Return (x, y) of the center of cell containing provided text 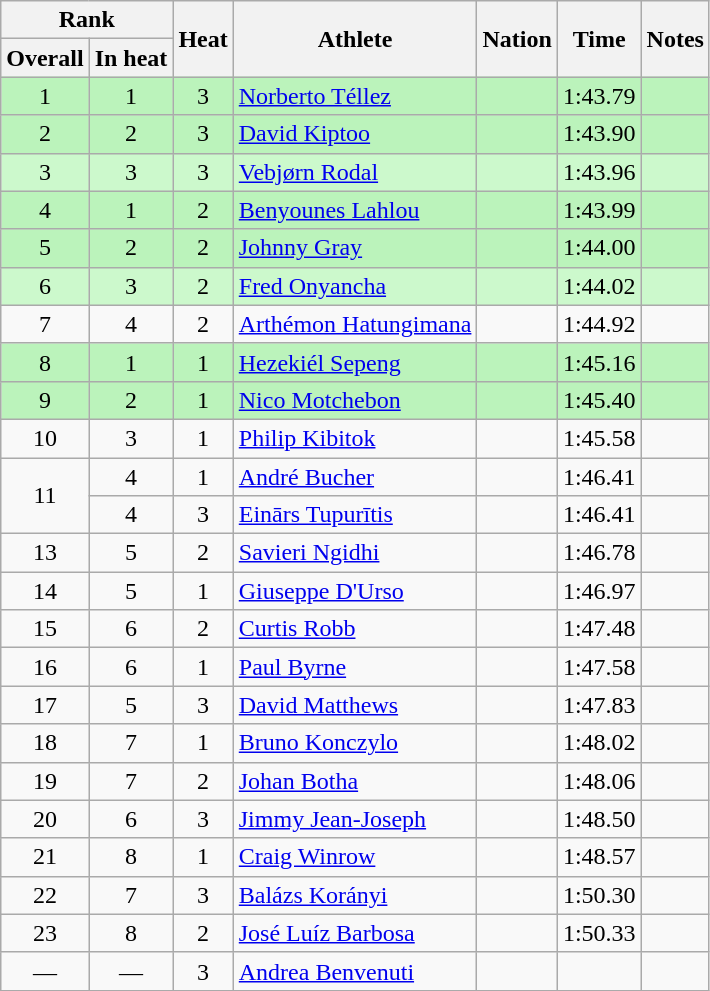
Time (599, 39)
Fred Onyancha (355, 286)
Bruno Konczylo (355, 743)
22 (45, 895)
1:44.00 (599, 248)
1:46.78 (599, 553)
André Bucher (355, 477)
11 (45, 496)
David Matthews (355, 705)
23 (45, 933)
1:43.79 (599, 96)
Andrea Benvenuti (355, 971)
13 (45, 553)
21 (45, 857)
1:48.02 (599, 743)
Curtis Robb (355, 629)
9 (45, 400)
Jimmy Jean-Joseph (355, 819)
Hezekiél Sepeng (355, 362)
18 (45, 743)
16 (45, 667)
14 (45, 591)
In heat (131, 58)
1:45.16 (599, 362)
1:47.58 (599, 667)
19 (45, 781)
1:48.06 (599, 781)
1:50.30 (599, 895)
Johan Botha (355, 781)
1:47.48 (599, 629)
Savieri Ngidhi (355, 553)
10 (45, 438)
Nico Motchebon (355, 400)
Heat (203, 39)
Overall (45, 58)
Norberto Téllez (355, 96)
17 (45, 705)
Johnny Gray (355, 248)
Athlete (355, 39)
1:46.97 (599, 591)
1:48.50 (599, 819)
Einārs Tupurītis (355, 515)
Notes (675, 39)
1:50.33 (599, 933)
1:43.99 (599, 210)
Balázs Korányi (355, 895)
1:45.58 (599, 438)
1:47.83 (599, 705)
David Kiptoo (355, 134)
1:44.02 (599, 286)
1:43.90 (599, 134)
Nation (517, 39)
Rank (87, 20)
1:44.92 (599, 324)
20 (45, 819)
Arthémon Hatungimana (355, 324)
15 (45, 629)
Craig Winrow (355, 857)
1:45.40 (599, 400)
1:48.57 (599, 857)
Vebjørn Rodal (355, 172)
Benyounes Lahlou (355, 210)
José Luíz Barbosa (355, 933)
Giuseppe D'Urso (355, 591)
Paul Byrne (355, 667)
Philip Kibitok (355, 438)
1:43.96 (599, 172)
